Detect which cell encompasses the target text, then output its [X, Y] center coordinate. 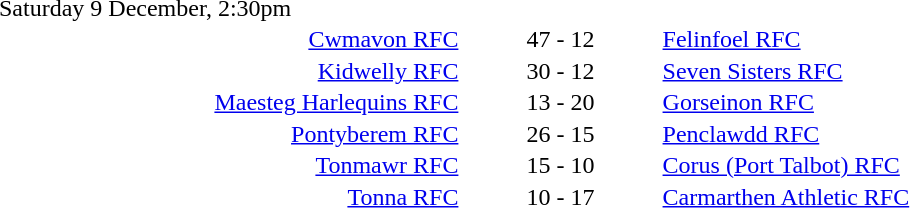
15 - 10 [560, 165]
30 - 12 [560, 71]
47 - 12 [560, 39]
13 - 20 [560, 103]
26 - 15 [560, 134]
